Output the [X, Y] coordinate of the center of the cell containing the given text.  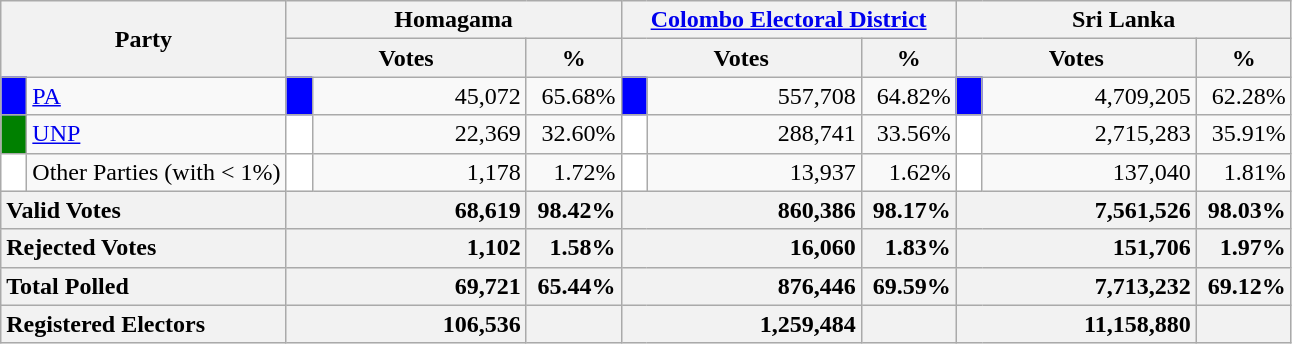
98.17% [908, 210]
98.42% [574, 210]
Sri Lanka [1124, 20]
876,446 [741, 286]
Homagama [454, 20]
PA [156, 96]
557,708 [754, 96]
11,158,880 [1076, 324]
62.28% [1244, 96]
1,102 [406, 248]
1,259,484 [741, 324]
69,721 [406, 286]
106,536 [406, 324]
65.44% [574, 286]
137,040 [1089, 172]
1.62% [908, 172]
1.81% [1244, 172]
Valid Votes [144, 210]
151,706 [1076, 248]
Other Parties (with < 1%) [156, 172]
64.82% [908, 96]
65.68% [574, 96]
69.12% [1244, 286]
1.58% [574, 248]
45,072 [419, 96]
Party [144, 39]
22,369 [419, 134]
35.91% [1244, 134]
69.59% [908, 286]
13,937 [754, 172]
7,713,232 [1076, 286]
Colombo Electoral District [788, 20]
Rejected Votes [144, 248]
4,709,205 [1089, 96]
32.60% [574, 134]
2,715,283 [1089, 134]
7,561,526 [1076, 210]
860,386 [741, 210]
1.72% [574, 172]
1.83% [908, 248]
98.03% [1244, 210]
1,178 [419, 172]
UNP [156, 134]
1.97% [1244, 248]
Total Polled [144, 286]
16,060 [741, 248]
Registered Electors [144, 324]
288,741 [754, 134]
33.56% [908, 134]
68,619 [406, 210]
